Scan for the cell matching the given text and deliver its (X, Y) coordinate at center. 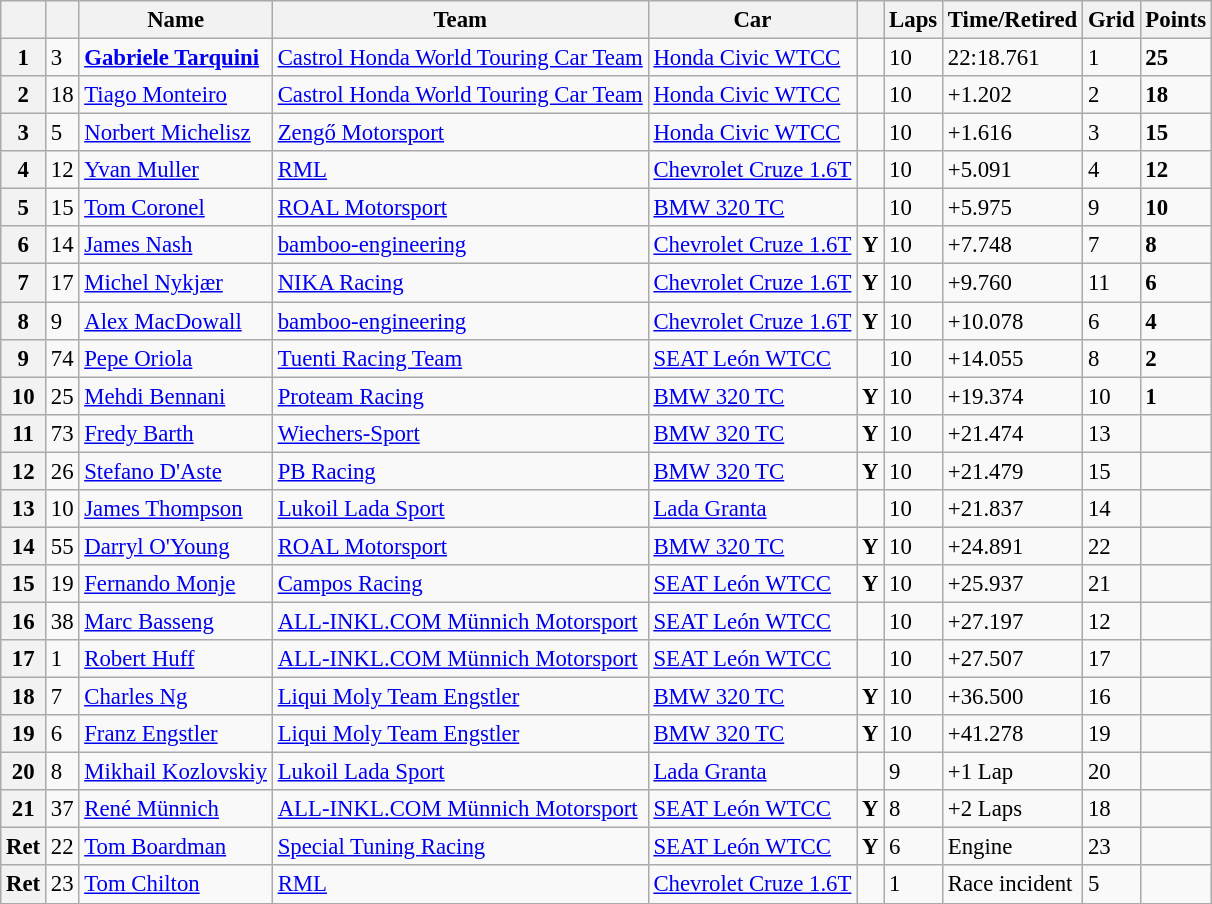
Fernando Monje (176, 584)
+14.055 (1012, 358)
+27.507 (1012, 659)
Proteam Racing (460, 396)
+36.500 (1012, 697)
Tuenti Racing Team (460, 358)
Pepe Oriola (176, 358)
38 (62, 621)
55 (62, 546)
Darryl O'Young (176, 546)
+27.197 (1012, 621)
Mikhail Kozlovskiy (176, 772)
Engine (1012, 847)
73 (62, 433)
Zengő Motorsport (460, 133)
Fredy Barth (176, 433)
Yvan Muller (176, 170)
+10.078 (1012, 321)
+41.278 (1012, 734)
Gabriele Tarquini (176, 58)
22:18.761 (1012, 58)
+19.374 (1012, 396)
Points (1176, 20)
Team (460, 20)
+5.975 (1012, 208)
NIKA Racing (460, 283)
+21.479 (1012, 471)
+9.760 (1012, 283)
+2 Laps (1012, 809)
+1.202 (1012, 95)
Alex MacDowall (176, 321)
26 (62, 471)
37 (62, 809)
Norbert Michelisz (176, 133)
Tiago Monteiro (176, 95)
Wiechers-Sport (460, 433)
Marc Basseng (176, 621)
+5.091 (1012, 170)
Name (176, 20)
+7.748 (1012, 245)
Special Tuning Racing (460, 847)
PB Racing (460, 471)
James Nash (176, 245)
Tom Boardman (176, 847)
James Thompson (176, 509)
+21.837 (1012, 509)
Charles Ng (176, 697)
Robert Huff (176, 659)
Time/Retired (1012, 20)
Laps (914, 20)
+21.474 (1012, 433)
+1.616 (1012, 133)
+25.937 (1012, 584)
Michel Nykjær (176, 283)
Stefano D'Aste (176, 471)
René Münnich (176, 809)
Tom Coronel (176, 208)
+1 Lap (1012, 772)
Grid (1112, 20)
+24.891 (1012, 546)
Car (752, 20)
Race incident (1012, 885)
Tom Chilton (176, 885)
Campos Racing (460, 584)
74 (62, 358)
Franz Engstler (176, 734)
Mehdi Bennani (176, 396)
